Output the [x, y] coordinate of the center of the cell containing the given text.  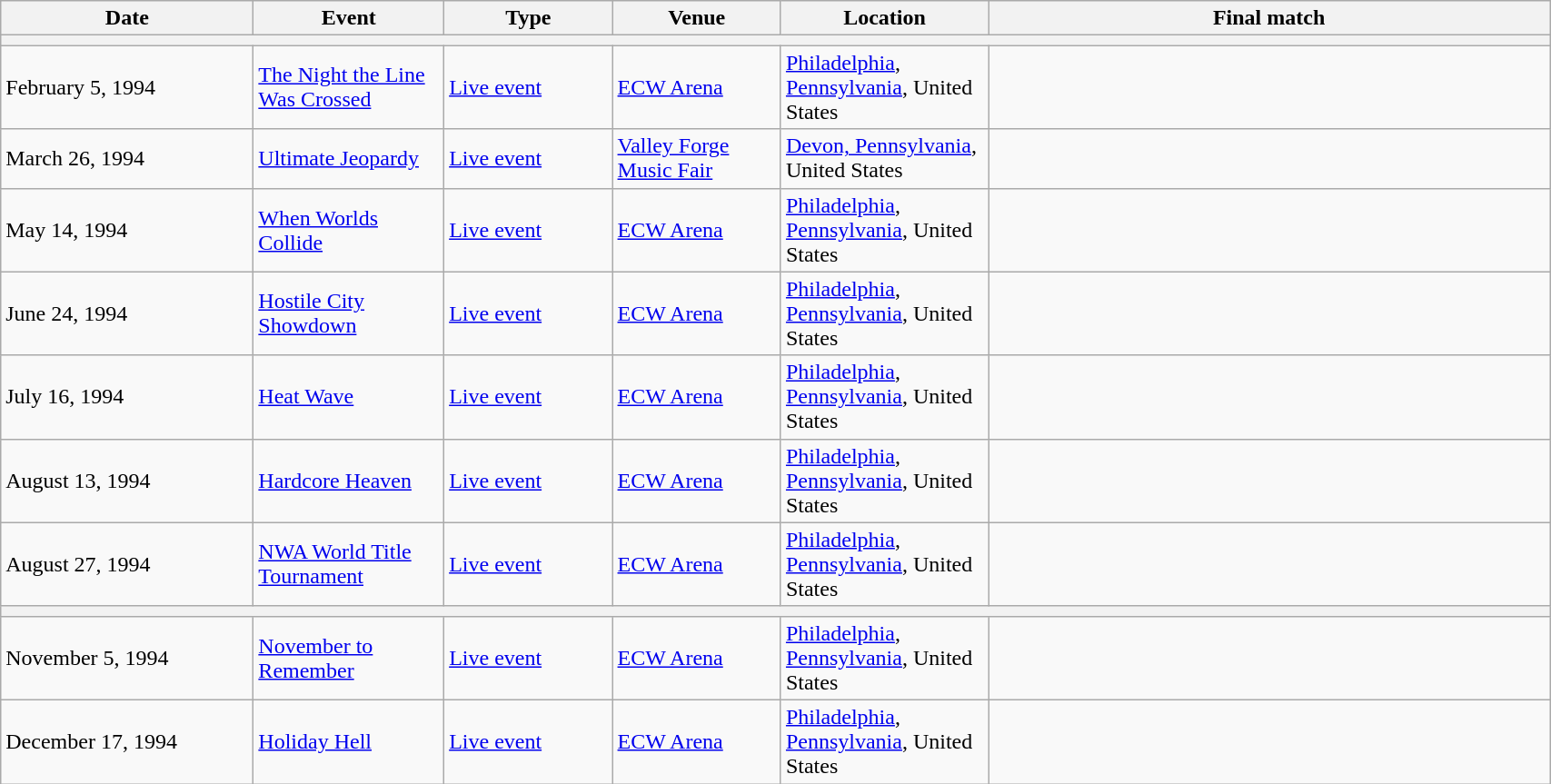
November to Remember [349, 658]
August 27, 1994 [127, 564]
Date [127, 18]
Holiday Hell [349, 741]
July 16, 1994 [127, 397]
Hardcore Heaven [349, 481]
Location [884, 18]
Heat Wave [349, 397]
February 5, 1994 [127, 87]
May 14, 1994 [127, 230]
When Worlds Collide [349, 230]
Type [529, 18]
Hostile City Showdown [349, 313]
Ultimate Jeopardy [349, 158]
Valley Forge Music Fair [696, 158]
Event [349, 18]
August 13, 1994 [127, 481]
November 5, 1994 [127, 658]
Devon, Pennsylvania, United States [884, 158]
The Night the Line Was Crossed [349, 87]
December 17, 1994 [127, 741]
June 24, 1994 [127, 313]
Final match [1269, 18]
March 26, 1994 [127, 158]
NWA World Title Tournament [349, 564]
Venue [696, 18]
